Scan for the cell matching the given text and deliver its [x, y] coordinate at center. 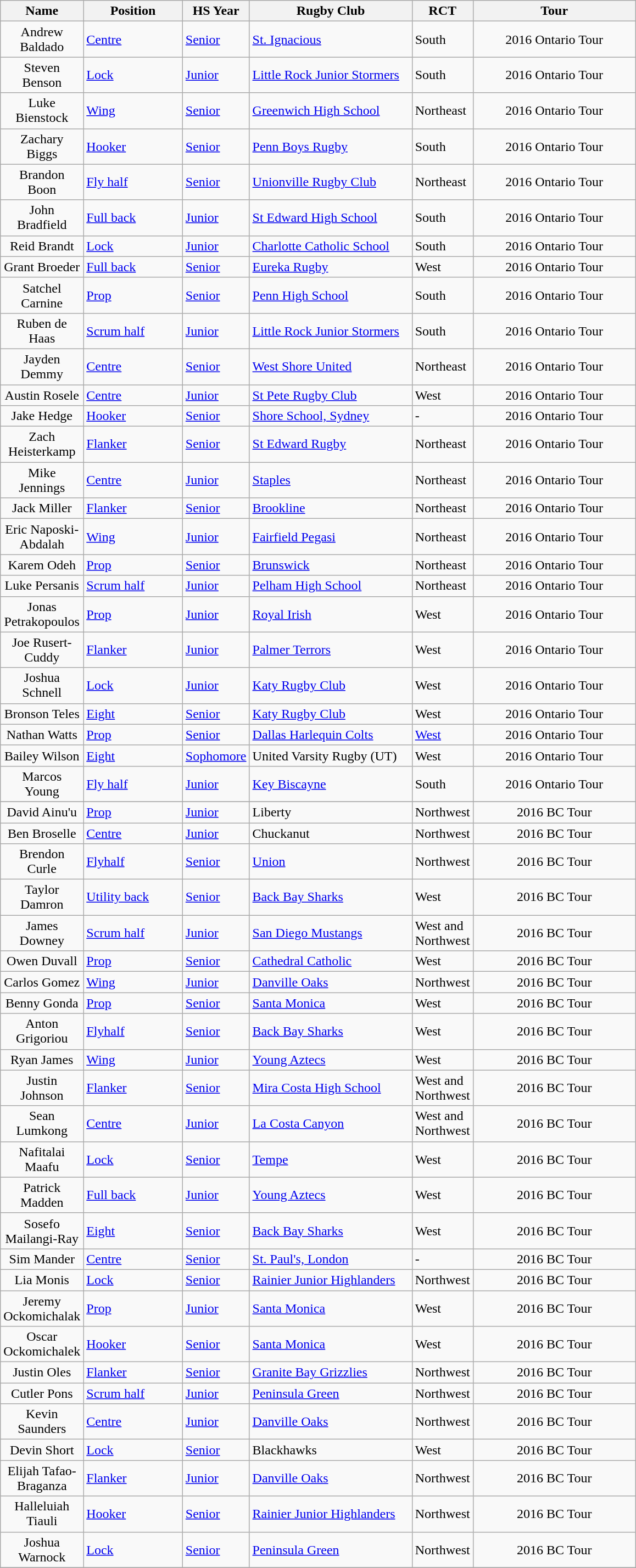
Patrick Madden [42, 1195]
Penn Boys Rugby [331, 146]
Lia Monis [42, 1280]
Eric Naposki-Abdalah [42, 537]
Union [331, 862]
Royal Irish [331, 614]
Penn High School [331, 295]
St. Paul's, London [331, 1259]
Liberty [331, 812]
Justin Oles [42, 1373]
Halleluiah Tiauli [42, 1514]
Utility back [133, 897]
Shore School, Sydney [331, 416]
Mike Jennings [42, 480]
Bailey Wilson [42, 755]
Sean Lumkong [42, 1123]
Fairfield Pegasi [331, 537]
Steven Benson [42, 75]
Anton Grigoriou [42, 1031]
St. Ignacious [331, 40]
Grant Broeder [42, 267]
Owen Duvall [42, 961]
Satchel Carnine [42, 295]
Jack Miller [42, 508]
Joshua Schnell [42, 685]
Chuckanut [331, 833]
Reid Brandt [42, 246]
Name [42, 11]
Zach Heisterkamp [42, 445]
Devin Short [42, 1450]
Cathedral Catholic [331, 961]
Nathan Watts [42, 735]
Oscar Ockomichalek [42, 1344]
Brendon Curle [42, 862]
David Ainu'u [42, 812]
Sim Mander [42, 1259]
Marcos Young [42, 784]
Karem Odeh [42, 565]
Rugby Club [331, 11]
Sosefo Mailangi-Ray [42, 1231]
Luke Persanis [42, 586]
Key Biscayne [331, 784]
John Bradfield [42, 217]
Benny Gonda [42, 1003]
Granite Bay Grizzlies [331, 1373]
James Downey [42, 933]
Ruben de Haas [42, 331]
Sophomore [216, 755]
Austin Rosele [42, 395]
Tour [554, 11]
Zachary Biggs [42, 146]
Andrew Baldado [42, 40]
Joshua Warnock [42, 1549]
Unionville Rugby Club [331, 182]
Carlos Gomez [42, 982]
Justin Johnson [42, 1088]
Dallas Harlequin Colts [331, 735]
Mira Costa High School [331, 1088]
Taylor Damron [42, 897]
Ben Broselle [42, 833]
Jonas Petrakopoulos [42, 614]
St Pete Rugby Club [331, 395]
Greenwich High School [331, 111]
Staples [331, 480]
Jayden Demmy [42, 367]
St Edward High School [331, 217]
Tempe [331, 1160]
Elijah Tafao-Braganza [42, 1478]
West Shore United [331, 367]
HS Year [216, 11]
La Costa Canyon [331, 1123]
United Varsity Rugby (UT) [331, 755]
Brookline [331, 508]
Joe Rusert-Cuddy [42, 650]
Brunswick [331, 565]
Ryan James [42, 1060]
Charlotte Catholic School [331, 246]
Pelham High School [331, 586]
Jake Hedge [42, 416]
Cutler Pons [42, 1393]
Eureka Rugby [331, 267]
St Edward Rugby [331, 445]
Position [133, 11]
Luke Bienstock [42, 111]
Nafitalai Maafu [42, 1160]
RCT [443, 11]
Brandon Boon [42, 182]
Bronson Teles [42, 714]
Jeremy Ockomichalak [42, 1308]
Blackhawks [331, 1450]
Palmer Terrors [331, 650]
Kevin Saunders [42, 1422]
San Diego Mustangs [331, 933]
